Provide the [X, Y] coordinate of the cell's center where the given text is located.  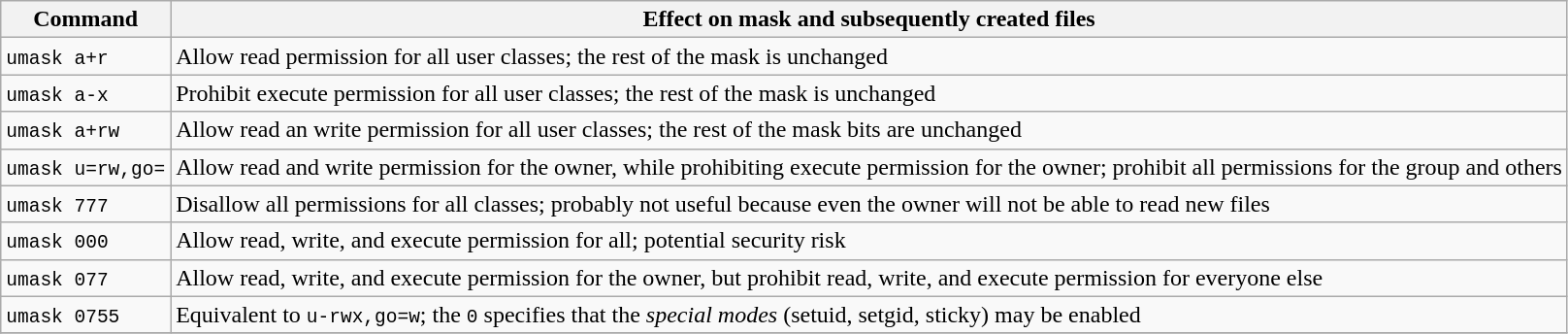
Equivalent to u-rwx,go=w; the 0 specifies that the special modes (setuid, setgid, sticky) may be enabled [869, 315]
umask a-x [85, 93]
Allow read permission for all user classes; the rest of the mask is unchanged [869, 56]
Disallow all permissions for all classes; probably not useful because even the owner will not be able to read new files [869, 204]
Command [85, 19]
Allow read and write permission for the owner, while prohibiting execute permission for the owner; prohibit all permissions for the group and others [869, 167]
umask 077 [85, 278]
Allow read an write permission for all user classes; the rest of the mask bits are unchanged [869, 130]
umask 000 [85, 241]
umask a+r [85, 56]
umask 0755 [85, 315]
Prohibit execute permission for all user classes; the rest of the mask is unchanged [869, 93]
umask u=rw,go= [85, 167]
Effect on mask and subsequently created files [869, 19]
Allow read, write, and execute permission for the owner, but prohibit read, write, and execute permission for everyone else [869, 278]
Allow read, write, and execute permission for all; potential security risk [869, 241]
umask 777 [85, 204]
umask a+rw [85, 130]
